Search for the cell housing the specified text and yield its [x, y] center coordinate. 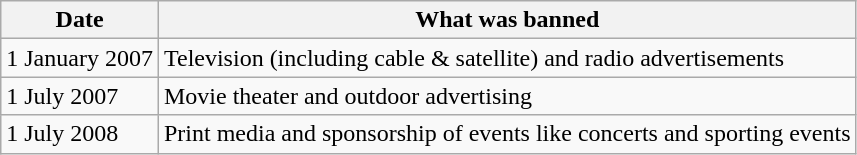
Date [80, 20]
Movie theater and outdoor advertising [507, 96]
1 July 2007 [80, 96]
What was banned [507, 20]
Television (including cable & satellite) and radio advertisements [507, 58]
1 January 2007 [80, 58]
1 July 2008 [80, 134]
Print media and sponsorship of events like concerts and sporting events [507, 134]
